Return the [X, Y] coordinate for the center point of the cell that contains the specified text.  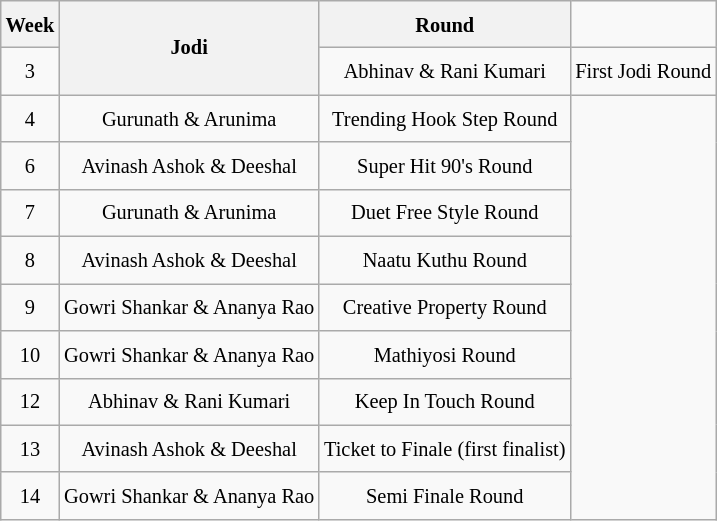
3 [30, 72]
14 [30, 496]
Keep In Touch Round [444, 402]
6 [30, 166]
7 [30, 212]
Jodi [189, 47]
Duet Free Style Round [444, 212]
12 [30, 402]
Super Hit 90's Round [444, 166]
Week [30, 24]
Creative Property Round [444, 306]
Trending Hook Step Round [444, 118]
Semi Finale Round [444, 496]
Naatu Kuthu Round [444, 260]
Mathiyosi Round [444, 354]
Ticket to Finale (first finalist) [444, 448]
First Jodi Round [643, 72]
10 [30, 354]
8 [30, 260]
13 [30, 448]
9 [30, 306]
4 [30, 118]
Round [444, 24]
